Return the (X, Y) coordinate for the center point of the cell that contains the specified text.  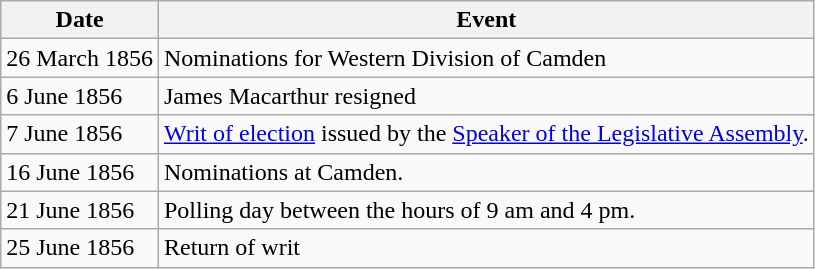
7 June 1856 (80, 134)
16 June 1856 (80, 172)
25 June 1856 (80, 248)
Nominations for Western Division of Camden (486, 58)
Writ of election issued by the Speaker of the Legislative Assembly. (486, 134)
Date (80, 20)
26 March 1856 (80, 58)
Event (486, 20)
6 June 1856 (80, 96)
Nominations at Camden. (486, 172)
Polling day between the hours of 9 am and 4 pm. (486, 210)
Return of writ (486, 248)
James Macarthur resigned (486, 96)
21 June 1856 (80, 210)
